Return the (X, Y) coordinate for the center point of the cell that contains the specified text.  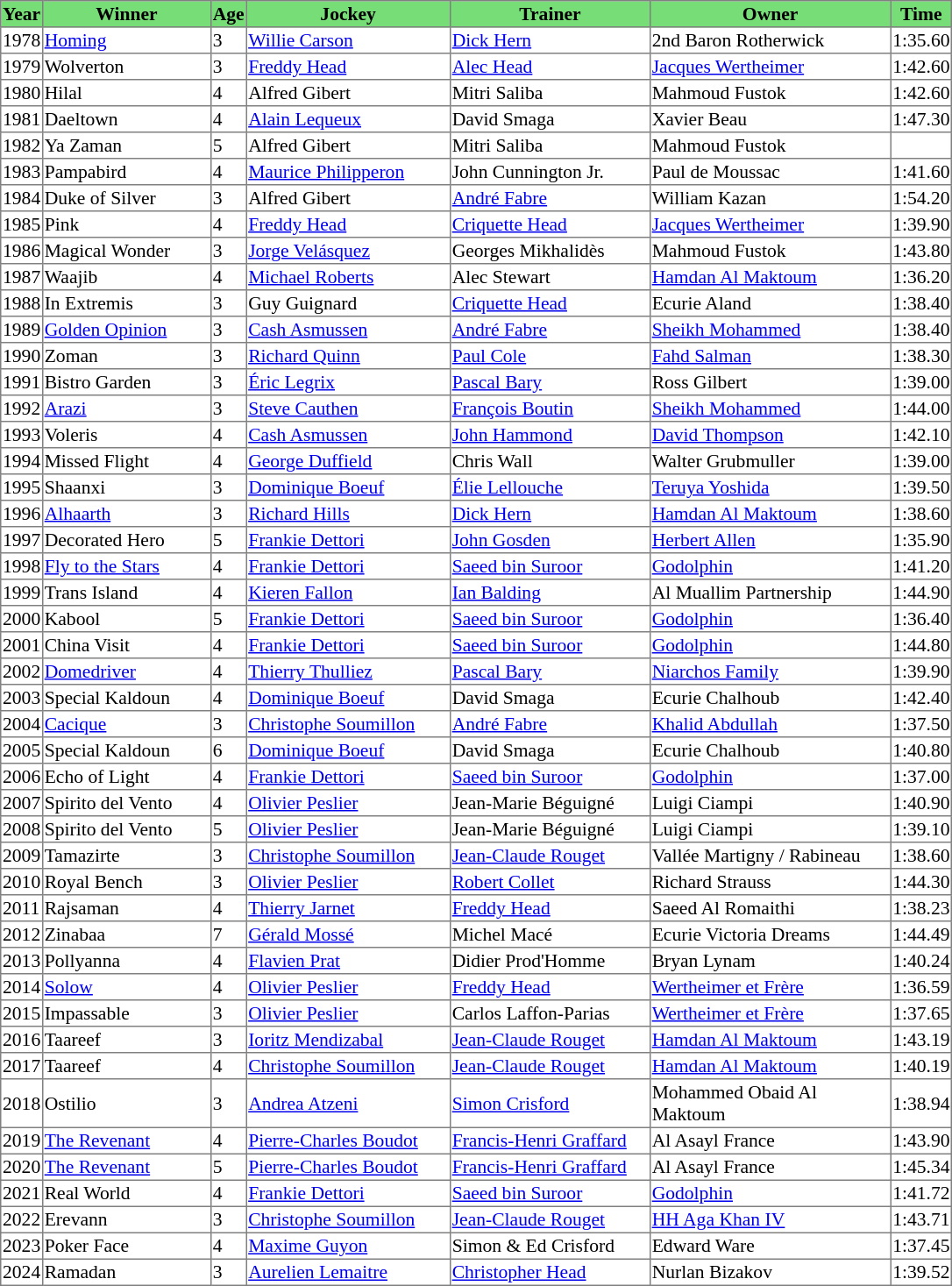
1:44.90 (921, 593)
1:40.90 (921, 803)
Robert Collet (550, 882)
John Cunnington Jr. (550, 172)
2022 (22, 1219)
Voleris (126, 435)
Owner (770, 14)
1994 (22, 461)
1984 (22, 198)
Missed Flight (126, 461)
1:36.20 (921, 277)
Royal Bench (126, 882)
1998 (22, 566)
1982 (22, 146)
1:40.80 (921, 750)
Domedriver (126, 671)
1:42.10 (921, 435)
Cacique (126, 724)
1997 (22, 540)
Magical Wonder (126, 251)
Ian Balding (550, 593)
Niarchos Family (770, 671)
1996 (22, 514)
1:42.40 (921, 698)
Echo of Light (126, 777)
Ya Zaman (126, 146)
Richard Strauss (770, 882)
Kabool (126, 619)
Bryan Lynam (770, 961)
2020 (22, 1167)
Élie Lellouche (550, 487)
David Thompson (770, 435)
Simon Crisford (550, 1104)
Ioritz Mendizabal (348, 1040)
2023 (22, 1246)
1:40.19 (921, 1066)
1981 (22, 119)
2000 (22, 619)
Saeed Al Romaithi (770, 908)
Age (228, 14)
2015 (22, 1013)
2014 (22, 987)
1:44.49 (921, 934)
Ostilio (126, 1104)
Mohammed Obaid Al Maktoum (770, 1104)
2001 (22, 645)
1:43.80 (921, 251)
1:54.20 (921, 198)
George Duffield (348, 461)
1:41.60 (921, 172)
2005 (22, 750)
1:35.60 (921, 40)
2019 (22, 1140)
Edward Ware (770, 1246)
2nd Baron Rotherwick (770, 40)
1:35.90 (921, 540)
Thierry Thulliez (348, 671)
1980 (22, 93)
William Kazan (770, 198)
1988 (22, 303)
Poker Face (126, 1246)
François Boutin (550, 409)
Michel Macé (550, 934)
1:39.50 (921, 487)
Alec Stewart (550, 277)
2004 (22, 724)
Jorge Velásquez (348, 251)
1983 (22, 172)
1:37.65 (921, 1013)
2011 (22, 908)
1:41.72 (921, 1193)
Georges Mikhalidès (550, 251)
John Hammond (550, 435)
1978 (22, 40)
Real World (126, 1193)
Golden Opinion (126, 330)
Andrea Atzeni (348, 1104)
2003 (22, 698)
1:38.94 (921, 1104)
1:38.23 (921, 908)
Zoman (126, 356)
Al Muallim Partnership (770, 593)
1:45.34 (921, 1167)
1:44.80 (921, 645)
Jockey (348, 14)
1:43.71 (921, 1219)
1:39.10 (921, 829)
Duke of Silver (126, 198)
Alec Head (550, 67)
2012 (22, 934)
Carlos Laffon-Parias (550, 1013)
In Extremis (126, 303)
1:40.24 (921, 961)
Teruya Yoshida (770, 487)
Paul de Moussac (770, 172)
1:36.40 (921, 619)
1993 (22, 435)
1:43.90 (921, 1140)
Chris Wall (550, 461)
2017 (22, 1066)
Nurlan Bizakov (770, 1272)
Maxime Guyon (348, 1246)
Pampabird (126, 172)
Tamazirte (126, 856)
Alain Lequeux (348, 119)
Impassable (126, 1013)
Richard Quinn (348, 356)
Decorated Hero (126, 540)
Simon & Ed Crisford (550, 1246)
1990 (22, 356)
Gérald Mossé (348, 934)
Maurice Philipperon (348, 172)
Pollyanna (126, 961)
Didier Prod'Homme (550, 961)
Herbert Allen (770, 540)
Ross Gilbert (770, 382)
Kieren Fallon (348, 593)
Aurelien Lemaitre (348, 1272)
2002 (22, 671)
Waajib (126, 277)
1:44.00 (921, 409)
Trainer (550, 14)
1979 (22, 67)
2007 (22, 803)
Alhaarth (126, 514)
1:38.30 (921, 356)
2024 (22, 1272)
Bistro Garden (126, 382)
Zinabaa (126, 934)
1986 (22, 251)
Steve Cauthen (348, 409)
Winner (126, 14)
Paul Cole (550, 356)
1:41.20 (921, 566)
Richard Hills (348, 514)
Pink (126, 224)
Daeltown (126, 119)
2009 (22, 856)
Walter Grubmuller (770, 461)
1999 (22, 593)
1992 (22, 409)
China Visit (126, 645)
2021 (22, 1193)
2018 (22, 1104)
Arazi (126, 409)
Ecurie Aland (770, 303)
Christopher Head (550, 1272)
7 (228, 934)
Ecurie Victoria Dreams (770, 934)
Willie Carson (348, 40)
Ramadan (126, 1272)
Xavier Beau (770, 119)
Time (921, 14)
2006 (22, 777)
1989 (22, 330)
Wolverton (126, 67)
HH Aga Khan IV (770, 1219)
2010 (22, 882)
Thierry Jarnet (348, 908)
1:37.50 (921, 724)
1:37.00 (921, 777)
Éric Legrix (348, 382)
1987 (22, 277)
Rajsaman (126, 908)
1:47.30 (921, 119)
Khalid Abdullah (770, 724)
2016 (22, 1040)
Flavien Prat (348, 961)
Guy Guignard (348, 303)
Hilal (126, 93)
1991 (22, 382)
1985 (22, 224)
Solow (126, 987)
1:43.19 (921, 1040)
Fly to the Stars (126, 566)
1:36.59 (921, 987)
1:39.52 (921, 1272)
1:37.45 (921, 1246)
Homing (126, 40)
Erevann (126, 1219)
Michael Roberts (348, 277)
Year (22, 14)
Trans Island (126, 593)
Fahd Salman (770, 356)
2008 (22, 829)
John Gosden (550, 540)
Shaanxi (126, 487)
1:44.30 (921, 882)
2013 (22, 961)
Vallée Martigny / Rabineau (770, 856)
6 (228, 750)
1995 (22, 487)
